Determine the (X, Y) coordinate at the center of the cell enclosing the given text.  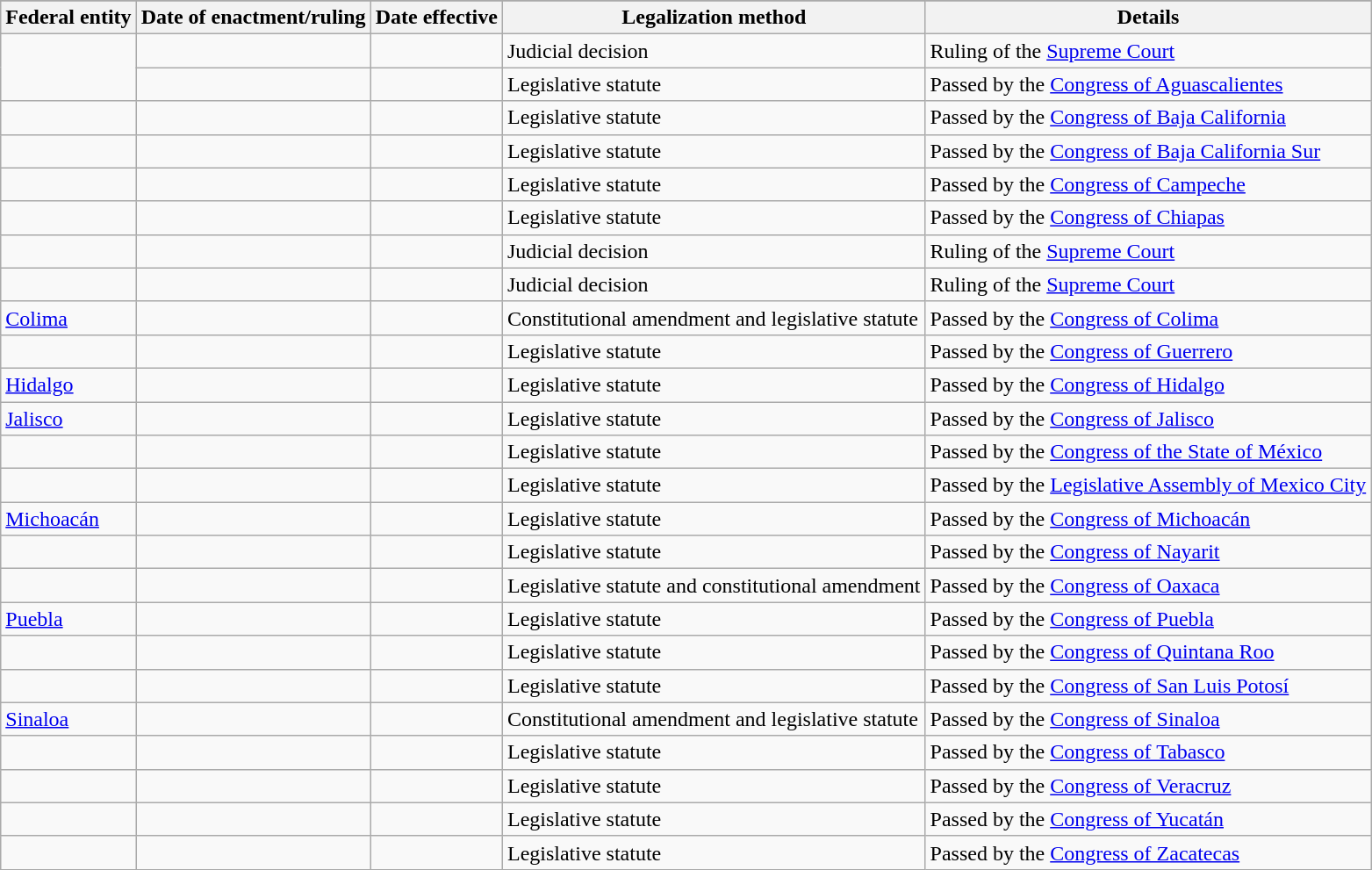
Passed by the Congress of Puebla (1148, 619)
Passed by the Congress of San Luis Potosí (1148, 686)
Passed by the Congress of Aguascalientes (1148, 84)
Michoacán (68, 519)
Passed by the Congress of Oaxaca (1148, 586)
Jalisco (68, 419)
Passed by the Congress of Baja California (1148, 118)
Passed by the Congress of Tabasco (1148, 752)
Federal entity (68, 18)
Passed by the Legislative Assembly of Mexico City (1148, 485)
Puebla (68, 619)
Sinaloa (68, 719)
Legalization method (714, 18)
Passed by the Congress of Nayarit (1148, 552)
Details (1148, 18)
Passed by the Congress of Campeche (1148, 184)
Colima (68, 318)
Passed by the Congress of Yucatán (1148, 819)
Date effective (436, 18)
Passed by the Congress of Hidalgo (1148, 385)
Passed by the Congress of Jalisco (1148, 419)
Hidalgo (68, 385)
Passed by the Congress of Baja California Sur (1148, 151)
Passed by the Congress of the State of México (1148, 452)
Passed by the Congress of Quintana Roo (1148, 652)
Passed by the Congress of Chiapas (1148, 218)
Passed by the Congress of Sinaloa (1148, 719)
Passed by the Congress of Veracruz (1148, 786)
Passed by the Congress of Colima (1148, 318)
Passed by the Congress of Guerrero (1148, 351)
Passed by the Congress of Michoacán (1148, 519)
Date of enactment/ruling (253, 18)
Passed by the Congress of Zacatecas (1148, 852)
Legislative statute and constitutional amendment (714, 586)
